Find where the given text appears and provide that cell's center as (x, y) coordinate. 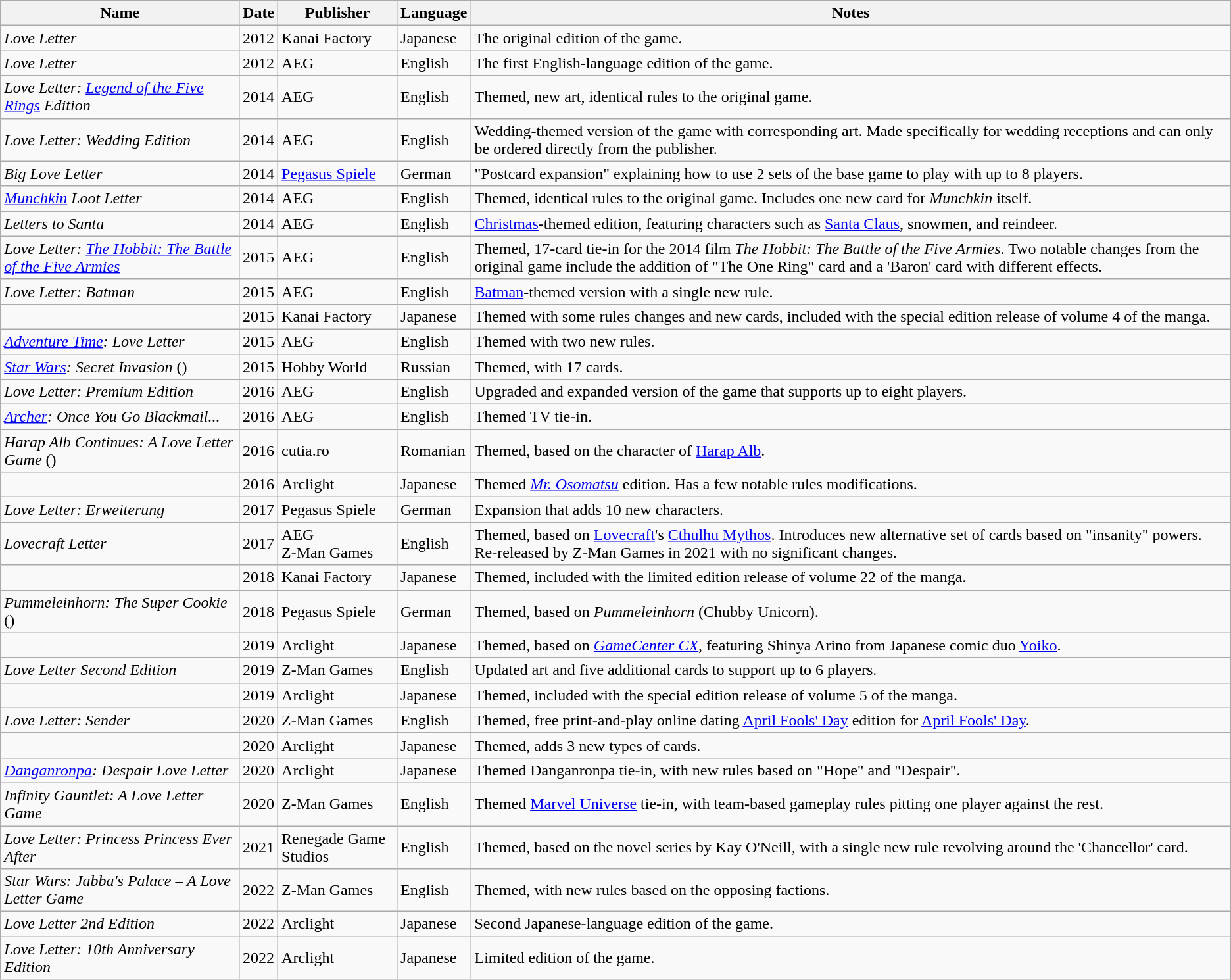
Archer: Once You Go Blackmail... (120, 417)
The original edition of the game. (851, 38)
Star Wars: Jabba's Palace – A Love Letter Game (120, 891)
Letters to Santa (120, 224)
Themed, based on the novel series by Kay O'Neill, with a single new rule revolving around the 'Chancellor' card. (851, 847)
Updated art and five additional cards to support up to 6 players. (851, 670)
Love Letter: Wedding Edition (120, 139)
The first English-language edition of the game. (851, 63)
Notes (851, 13)
Love Letter: Batman (120, 291)
Romanian (434, 451)
Infinity Gauntlet: A Love Letter Game (120, 804)
Themed, free print-and-play online dating April Fools' Day edition for April Fools' Day. (851, 720)
Russian (434, 366)
Love Letter: Premium Edition (120, 392)
Love Letter: The Hobbit: The Battle of the Five Armies (120, 258)
Themed with some rules changes and new cards, included with the special edition release of volume 4 of the manga. (851, 316)
Limited edition of the game. (851, 958)
Themed Mr. Osomatsu edition. Has a few notable rules modifications. (851, 485)
Themed, based on Pummeleinhorn (Chubby Unicorn). (851, 612)
cutia.ro (338, 451)
Themed, with 17 cards. (851, 366)
Love Letter Second Edition (120, 670)
Adventure Time: Love Letter (120, 341)
Love Letter: 10th Anniversary Edition (120, 958)
Themed, based on GameCenter CX, featuring Shinya Arino from Japanese comic duo Yoiko. (851, 645)
AEGZ-Man Games (338, 543)
Upgraded and expanded version of the game that supports up to eight players. (851, 392)
Themed, included with the special edition release of volume 5 of the manga. (851, 695)
Themed Marvel Universe tie-in, with team-based gameplay rules pitting one player against the rest. (851, 804)
Hobby World (338, 366)
Star Wars: Secret Invasion () (120, 366)
Love Letter 2nd Edition (120, 924)
Language (434, 13)
Themed, adds 3 new types of cards. (851, 745)
Publisher (338, 13)
2021 (259, 847)
Love Letter: Princess Princess Ever After (120, 847)
Pummeleinhorn: The Super Cookie () (120, 612)
Danganronpa: Despair Love Letter (120, 770)
Love Letter: Legend of the Five Rings Edition (120, 97)
"Postcard expansion" explaining how to use 2 sets of the base game to play with up to 8 players. (851, 174)
Themed with two new rules. (851, 341)
Themed, included with the limited edition release of volume 22 of the manga. (851, 577)
Expansion that adds 10 new characters. (851, 510)
Themed, identical rules to the original game. Includes one new card for Munchkin itself. (851, 199)
Big Love Letter (120, 174)
Batman-themed version with a single new rule. (851, 291)
Name (120, 13)
Themed, based on the character of Harap Alb. (851, 451)
Second Japanese-language edition of the game. (851, 924)
Christmas-themed edition, featuring characters such as Santa Claus, snowmen, and reindeer. (851, 224)
Renegade Game Studios (338, 847)
Munchkin Loot Letter (120, 199)
Lovecraft Letter (120, 543)
Harap Alb Continues: A Love Letter Game () (120, 451)
Love Letter: Erweiterung (120, 510)
Date (259, 13)
Themed Danganronpa tie-in, with new rules based on "Hope" and "Despair". (851, 770)
Themed, new art, identical rules to the original game. (851, 97)
Themed TV tie-in. (851, 417)
Love Letter: Sender (120, 720)
Themed, with new rules based on the opposing factions. (851, 891)
